Output the (x, y) coordinate of the center of the cell containing the given text.  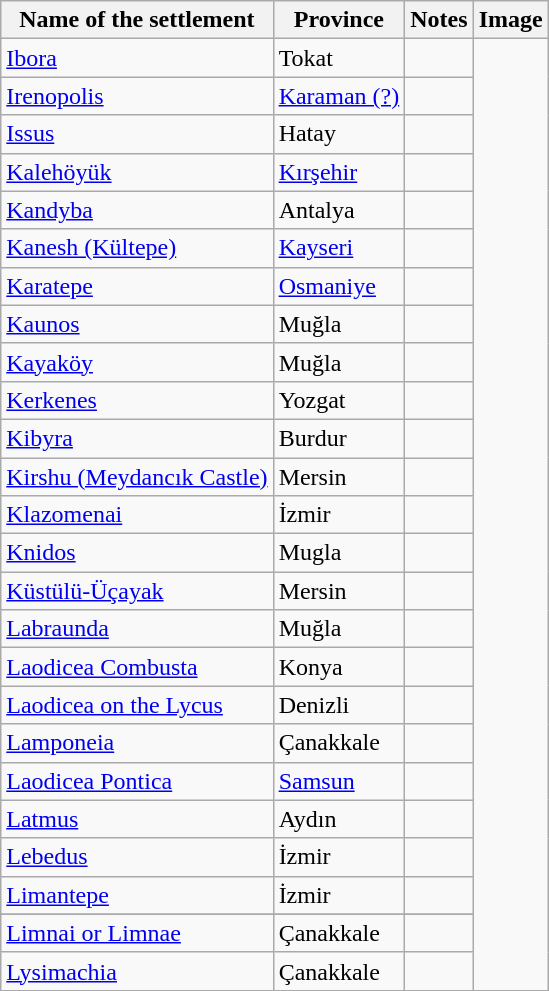
Karatepe (137, 286)
Laodicea Combusta (137, 667)
Irenopolis (137, 96)
Name of the settlement (137, 20)
Kayseri (339, 248)
Denizli (339, 705)
Notes (439, 20)
Kibyra (137, 438)
Kaunos (137, 324)
Limantepe (137, 895)
Kerkenes (137, 400)
Labraunda (137, 629)
Kanesh (Kültepe) (137, 248)
Lebedus (137, 857)
Karaman (?) (339, 96)
Limnai or Limnae (137, 933)
Tokat (339, 58)
Kandyba (137, 210)
Knidos (137, 553)
Kalehöyük (137, 172)
Hatay (339, 134)
Image (510, 20)
Klazomenai (137, 515)
Samsun (339, 781)
Kırşehir (339, 172)
Konya (339, 667)
Mugla (339, 553)
Province (339, 20)
Yozgat (339, 400)
Laodicea on the Lycus (137, 705)
Ibora (137, 58)
Issus (137, 134)
Latmus (137, 819)
Kayaköy (137, 362)
Laodicea Pontica (137, 781)
Osmaniye (339, 286)
Küstülü-Üçayak (137, 591)
Antalya (339, 210)
Burdur (339, 438)
Lysimachia (137, 971)
Lamponeia (137, 743)
Aydın (339, 819)
Kirshu (Meydancık Castle) (137, 477)
